Capture the cell that displays the provided text and extract its (X, Y) central coordinate. 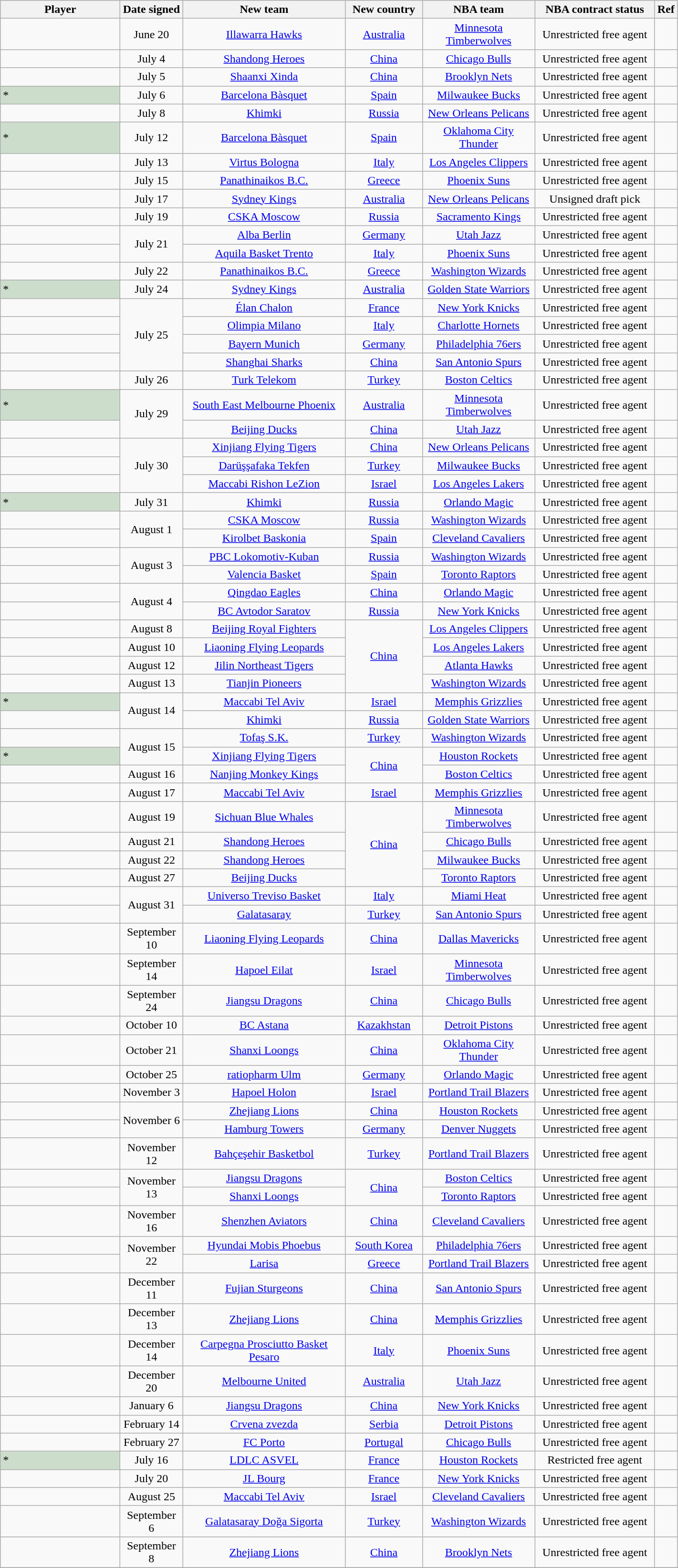
August 27 (152, 878)
South Korea (384, 1246)
July 6 (152, 95)
July 20 (152, 1478)
December 13 (152, 1319)
August 21 (152, 841)
October 10 (152, 1025)
Bayern Munich (264, 344)
Larisa (264, 1264)
Virtus Bologna (264, 162)
November 22 (152, 1255)
July 15 (152, 180)
Élan Chalon (264, 308)
Bahçeşehir Basketbol (264, 1153)
November 16 (152, 1221)
Dallas Mavericks (479, 939)
February 27 (152, 1442)
Hapoel Eilat (264, 970)
November 12 (152, 1153)
New team (264, 10)
Shanghai Sharks (264, 362)
August 19 (152, 816)
Aquila Basket Trento (264, 253)
July 5 (152, 77)
August 3 (152, 566)
South East Melbourne Phoenix (264, 404)
Jilin Northeast Tigers (264, 665)
July 16 (152, 1460)
Atlanta Hawks (479, 665)
Miami Heat (479, 896)
PBC Lokomotiv-Kuban (264, 557)
December 11 (152, 1289)
June 20 (152, 34)
November 6 (152, 1120)
August 12 (152, 665)
FC Porto (264, 1442)
Alba Berlin (264, 235)
Beijing Royal Fighters (264, 629)
October 21 (152, 1050)
November 13 (152, 1187)
Galatasaray Doğa Sigorta (264, 1521)
NBA contract status (595, 10)
July 19 (152, 217)
Sacramento Kings (479, 217)
October 25 (152, 1074)
July 24 (152, 289)
August 17 (152, 792)
Portugal (384, 1442)
LDLC ASVEL (264, 1460)
Qingdao Eagles (264, 593)
Tofaş S.K. (264, 738)
Melbourne United (264, 1381)
July 25 (152, 335)
August 1 (152, 529)
July 8 (152, 113)
BC Avtodor Saratov (264, 611)
Nanjing Monkey Kings (264, 774)
January 6 (152, 1406)
Serbia (384, 1424)
Restricted free agent (595, 1460)
August 22 (152, 860)
August 13 (152, 683)
Olimpia Milano (264, 326)
Crvena zvezda (264, 1424)
August 25 (152, 1496)
September 14 (152, 970)
September 6 (152, 1521)
August 16 (152, 774)
September 10 (152, 939)
July 31 (152, 502)
Date signed (152, 10)
Universo Treviso Basket (264, 896)
July 4 (152, 59)
NBA team (479, 10)
Maccabi Rishon LeZion (264, 484)
Kazakhstan (384, 1025)
Shaanxi Xinda (264, 77)
Shenzhen Aviators (264, 1221)
July 12 (152, 137)
December 20 (152, 1381)
Hapoel Holon (264, 1093)
July 21 (152, 244)
July 17 (152, 198)
July 22 (152, 271)
August 14 (152, 711)
Tianjin Pioneers (264, 683)
August 15 (152, 747)
Turk Telekom (264, 380)
September 8 (152, 1552)
Carpegna Prosciutto Basket Pesaro (264, 1351)
Hyundai Mobis Phoebus (264, 1246)
Galatasaray (264, 914)
August 10 (152, 647)
August 8 (152, 629)
July 26 (152, 380)
December 14 (152, 1351)
Hamburg Towers (264, 1129)
Player (60, 10)
New country (384, 10)
Charlotte Hornets (479, 326)
July 29 (152, 414)
July 13 (152, 162)
August 31 (152, 905)
September 24 (152, 1001)
Valencia Basket (264, 575)
July 30 (152, 465)
Illawarra Hawks (264, 34)
Kirolbet Baskonia (264, 538)
ratiopharm Ulm (264, 1074)
Denver Nuggets (479, 1129)
Unsigned draft pick (595, 198)
Fujian Sturgeons (264, 1289)
August 4 (152, 602)
BC Astana (264, 1025)
Ref (666, 10)
Sichuan Blue Whales (264, 816)
February 14 (152, 1424)
November 3 (152, 1093)
JL Bourg (264, 1478)
Darüşşafaka Tekfen (264, 465)
